Search for the cell housing the specified text and yield its (X, Y) center coordinate. 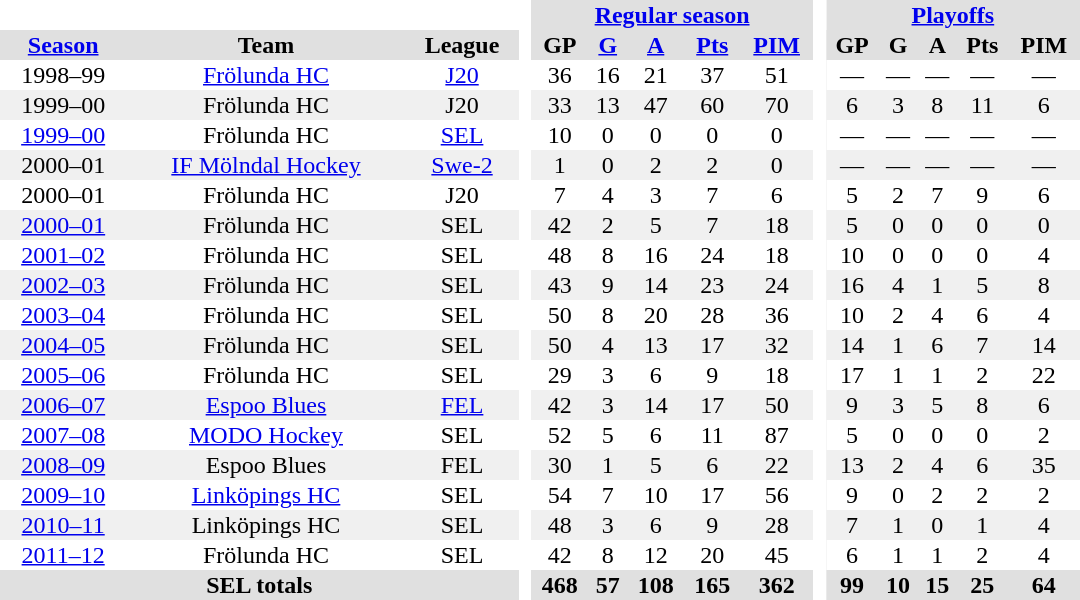
12 (656, 555)
2010–11 (63, 525)
2011–12 (63, 555)
165 (712, 585)
30 (560, 465)
108 (656, 585)
2004–05 (63, 345)
IF Mölndal Hockey (266, 165)
2006–07 (63, 405)
2007–08 (63, 435)
43 (560, 285)
2002–03 (63, 285)
21 (656, 75)
League (462, 45)
15 (938, 585)
87 (777, 435)
Playoffs (953, 15)
2001–02 (63, 255)
468 (560, 585)
2005–06 (63, 375)
23 (712, 285)
29 (560, 375)
35 (1044, 465)
2009–10 (63, 495)
60 (712, 105)
32 (777, 345)
362 (777, 585)
47 (656, 105)
Regular season (672, 15)
45 (777, 555)
25 (982, 585)
33 (560, 105)
Team (266, 45)
51 (777, 75)
52 (560, 435)
MODO Hockey (266, 435)
Swe-2 (462, 165)
99 (852, 585)
2008–09 (63, 465)
37 (712, 75)
57 (608, 585)
64 (1044, 585)
54 (560, 495)
70 (777, 105)
2003–04 (63, 315)
SEL totals (259, 585)
56 (777, 495)
1998–99 (63, 75)
Season (63, 45)
